Pinpoint the cell where the given text exists, returning its [x, y] midpoint coordinate. 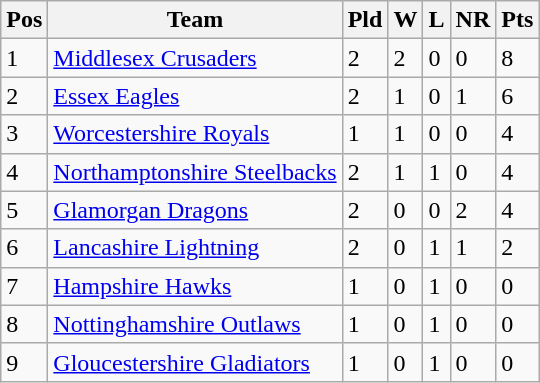
Essex Eagles [195, 96]
Hampshire Hawks [195, 286]
3 [24, 134]
5 [24, 210]
Team [195, 20]
Worcestershire Royals [195, 134]
Nottinghamshire Outlaws [195, 324]
7 [24, 286]
W [406, 20]
Middlesex Crusaders [195, 58]
Pts [518, 20]
Gloucestershire Gladiators [195, 362]
Northamptonshire Steelbacks [195, 172]
NR [473, 20]
Pos [24, 20]
Lancashire Lightning [195, 248]
Pld [365, 20]
L [436, 20]
Glamorgan Dragons [195, 210]
9 [24, 362]
